Return the (x, y) coordinate for the center point of the cell that contains the specified text.  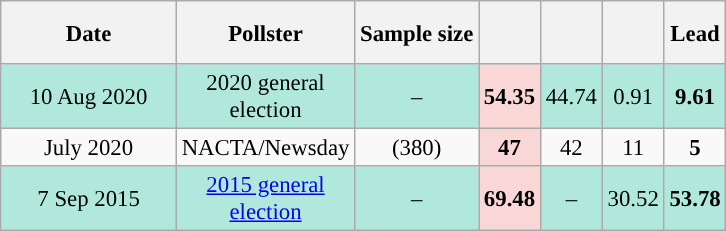
2020 general election (265, 96)
NACTA/Newsday (265, 148)
53.78 (695, 198)
Sample size (417, 32)
July 2020 (89, 148)
30.52 (633, 198)
5 (695, 148)
2015 general election (265, 198)
0.91 (633, 96)
7 Sep 2015 (89, 198)
47 (510, 148)
(380) (417, 148)
69.48 (510, 198)
9.61 (695, 96)
42 (571, 148)
Date (89, 32)
10 Aug 2020 (89, 96)
11 (633, 148)
Pollster (265, 32)
44.74 (571, 96)
Lead (695, 32)
54.35 (510, 96)
